Return (X, Y) of the center of cell containing provided text 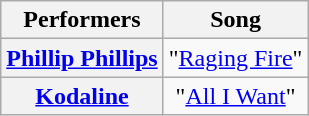
Kodaline (82, 96)
Performers (82, 20)
Song (236, 20)
"All I Want" (236, 96)
Phillip Phillips (82, 58)
"Raging Fire" (236, 58)
